Return the (x, y) coordinate for the center point of the cell that contains the specified text.  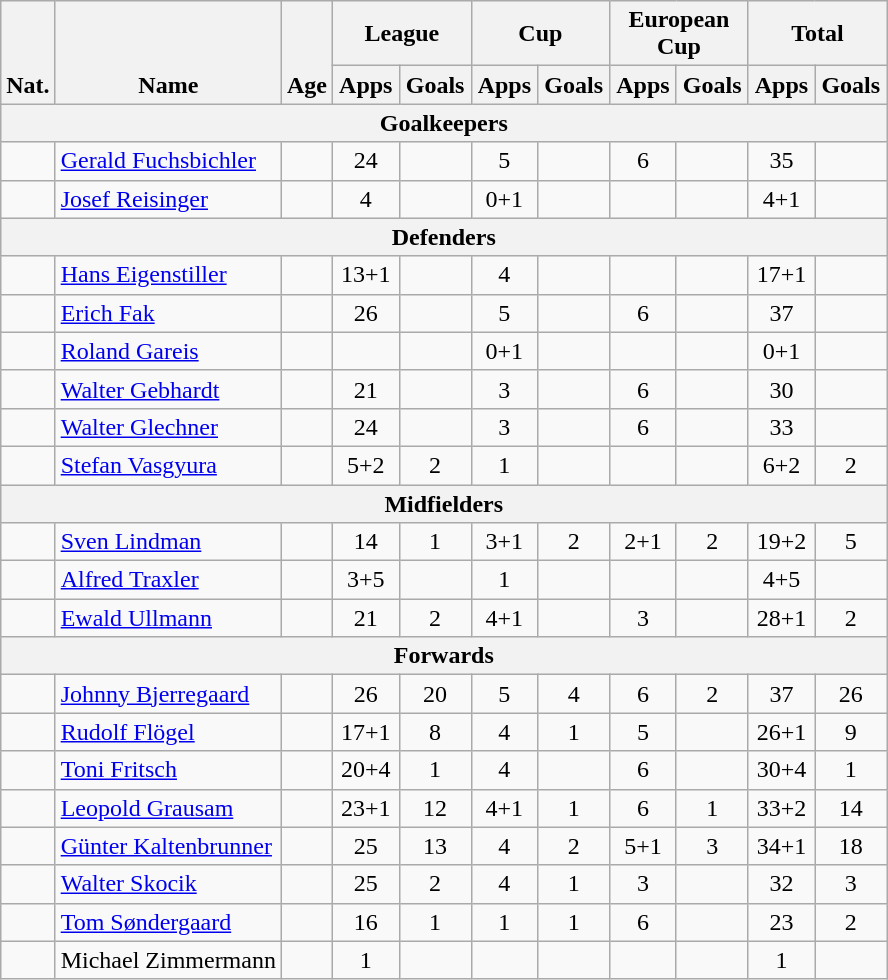
5+2 (366, 465)
30+4 (782, 770)
5+1 (644, 846)
Nat. (28, 52)
20+4 (366, 770)
Josef Reisinger (168, 199)
23 (782, 922)
Günter Kaltenbrunner (168, 846)
26+1 (782, 732)
Age (306, 52)
13 (435, 846)
35 (782, 161)
Walter Glechner (168, 427)
4+5 (782, 580)
Cup (540, 34)
Johnny Bjerregaard (168, 694)
3+5 (366, 580)
Forwards (444, 656)
6+2 (782, 465)
23+1 (366, 808)
Sven Lindman (168, 542)
Alfred Traxler (168, 580)
Walter Skocik (168, 884)
Tom Søndergaard (168, 922)
Defenders (444, 237)
8 (435, 732)
18 (851, 846)
Gerald Fuchsbichler (168, 161)
Walter Gebhardt (168, 389)
16 (366, 922)
19+2 (782, 542)
33 (782, 427)
Erich Fak (168, 313)
20 (435, 694)
32 (782, 884)
30 (782, 389)
3+1 (504, 542)
28+1 (782, 618)
33+2 (782, 808)
Rudolf Flögel (168, 732)
13+1 (366, 275)
9 (851, 732)
Name (168, 52)
Ewald Ullmann (168, 618)
Total (818, 34)
Hans Eigenstiller (168, 275)
European Cup (680, 34)
Goalkeepers (444, 123)
34+1 (782, 846)
Toni Fritsch (168, 770)
Midfielders (444, 503)
Roland Gareis (168, 351)
Leopold Grausam (168, 808)
Stefan Vasgyura (168, 465)
12 (435, 808)
League (402, 34)
2+1 (644, 542)
Michael Zimmermann (168, 960)
